Detect which cell encompasses the target text, then output its [x, y] center coordinate. 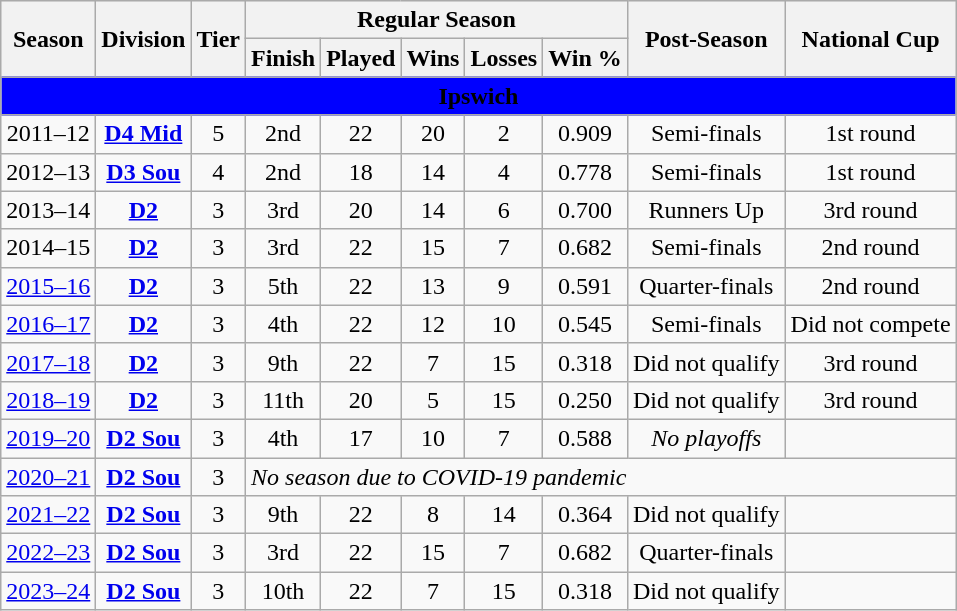
0.591 [586, 286]
National Cup [870, 39]
D4 Mid [144, 134]
Losses [504, 58]
2014–15 [48, 248]
0.250 [586, 400]
5th [284, 286]
No playoffs [706, 438]
Regular Season [437, 20]
2020–21 [48, 477]
2 [504, 134]
2022–23 [48, 553]
6 [504, 210]
2018–19 [48, 400]
2023–24 [48, 591]
Played [361, 58]
18 [361, 172]
Finish [284, 58]
2012–13 [48, 172]
0.778 [586, 172]
11th [284, 400]
0.588 [586, 438]
Runners Up [706, 210]
2017–18 [48, 362]
17 [361, 438]
Wins [433, 58]
8 [433, 515]
13 [433, 286]
0.545 [586, 324]
2019–20 [48, 438]
0.909 [586, 134]
Tier [218, 39]
0.700 [586, 210]
0.364 [586, 515]
9 [504, 286]
2016–17 [48, 324]
2013–14 [48, 210]
2021–22 [48, 515]
Win % [586, 58]
12 [433, 324]
Season [48, 39]
2015–16 [48, 286]
2011–12 [48, 134]
Division [144, 39]
Ipswich [478, 96]
Did not compete [870, 324]
Post-Season [706, 39]
10th [284, 591]
D3 Sou [144, 172]
No season due to COVID-19 pandemic [602, 477]
